Determine the [x, y] coordinate at the center of the cell enclosing the given text.  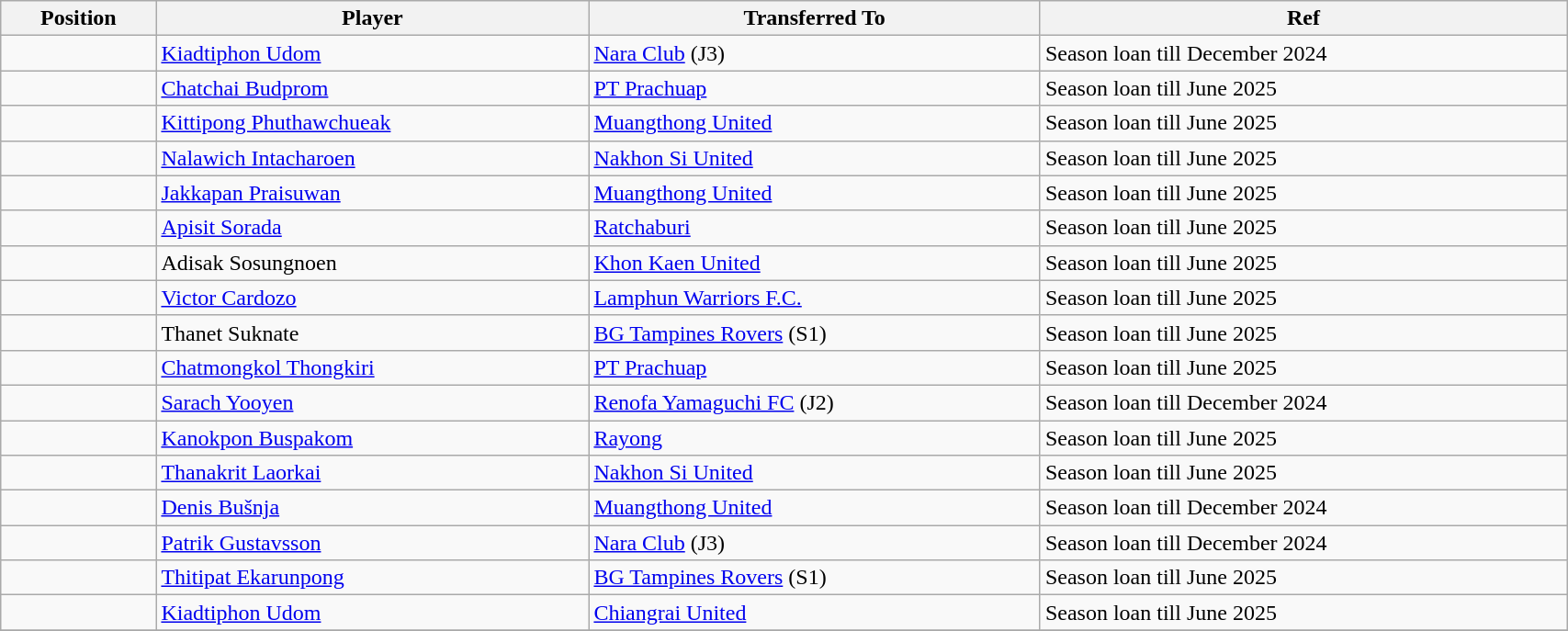
Nalawich Intacharoen [373, 158]
Kittipong Phuthawchueak [373, 123]
Rayong [815, 438]
Kanokpon Buspakom [373, 438]
Position [79, 18]
Thanet Suknate [373, 332]
Apisit Sorada [373, 228]
Thitipat Ekarunpong [373, 578]
Chatchai Budprom [373, 88]
Thanakrit Laorkai [373, 473]
Transferred To [815, 18]
Lamphun Warriors F.C. [815, 298]
Denis Bušnja [373, 508]
Patrik Gustavsson [373, 543]
Ratchaburi [815, 228]
Renofa Yamaguchi FC (J2) [815, 402]
Adisak Sosungnoen [373, 263]
Jakkapan Praisuwan [373, 193]
Ref [1303, 18]
Khon Kaen United [815, 263]
Chatmongkol Thongkiri [373, 367]
Sarach Yooyen [373, 402]
Victor Cardozo [373, 298]
Chiangrai United [815, 613]
Player [373, 18]
